Output the [X, Y] coordinate of the center of the cell containing the given text.  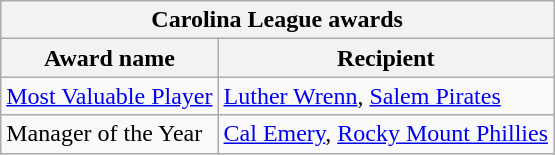
Most Valuable Player [110, 96]
Carolina League awards [278, 20]
Luther Wrenn, Salem Pirates [386, 96]
Recipient [386, 58]
Award name [110, 58]
Cal Emery, Rocky Mount Phillies [386, 134]
Manager of the Year [110, 134]
